Determine the (X, Y) coordinate at the center of the cell enclosing the given text.  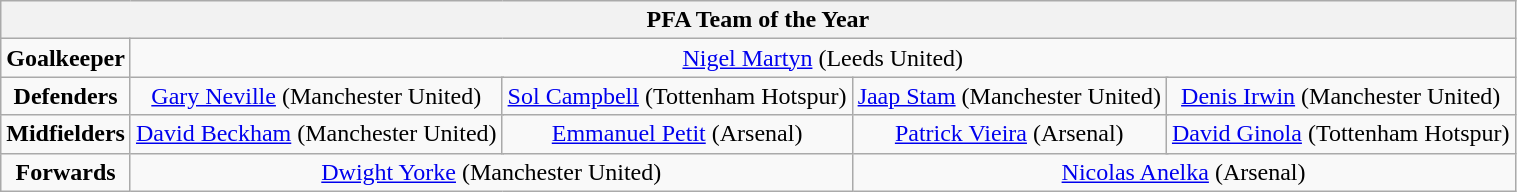
Goalkeeper (66, 58)
Defenders (66, 96)
Dwight Yorke (Manchester United) (491, 172)
Emmanuel Petit (Arsenal) (677, 134)
Nigel Martyn (Leeds United) (822, 58)
Jaap Stam (Manchester United) (1009, 96)
Forwards (66, 172)
Denis Irwin (Manchester United) (1340, 96)
David Beckham (Manchester United) (316, 134)
Nicolas Anelka (Arsenal) (1184, 172)
David Ginola (Tottenham Hotspur) (1340, 134)
Patrick Vieira (Arsenal) (1009, 134)
Midfielders (66, 134)
Gary Neville (Manchester United) (316, 96)
Sol Campbell (Tottenham Hotspur) (677, 96)
PFA Team of the Year (758, 20)
